Return [x, y] of the center of cell containing provided text 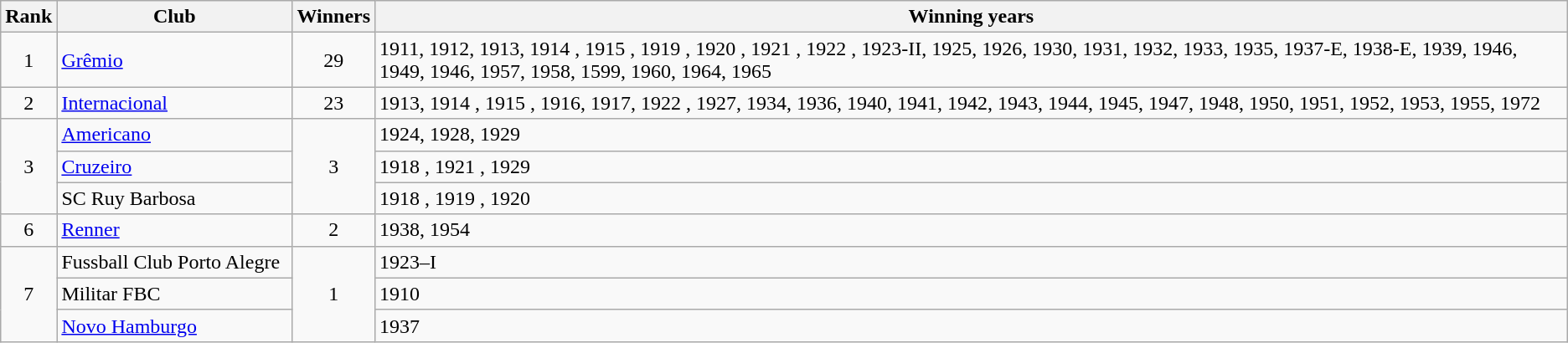
Winners [333, 17]
Rank [28, 17]
Cruzeiro [174, 166]
1924, 1928, 1929 [972, 135]
Fussball Club Porto Alegre [174, 262]
Americano [174, 135]
1910 [972, 294]
Winning years [972, 17]
SC Ruy Barbosa [174, 198]
Club [174, 17]
1938, 1954 [972, 230]
1937 [972, 325]
Renner [174, 230]
Grêmio [174, 60]
Novo Hamburgo [174, 325]
1923–I [972, 262]
23 [333, 103]
1918 , 1921 , 1929 [972, 166]
Internacional [174, 103]
7 [28, 294]
Militar FBC [174, 294]
29 [333, 60]
6 [28, 230]
1918 , 1919 , 1920 [972, 198]
1913, 1914 , 1915 , 1916, 1917, 1922 , 1927, 1934, 1936, 1940, 1941, 1942, 1943, 1944, 1945, 1947, 1948, 1950, 1951, 1952, 1953, 1955, 1972 [972, 103]
